Identify which cell holds the provided text, then report its (x, y) central coordinate. 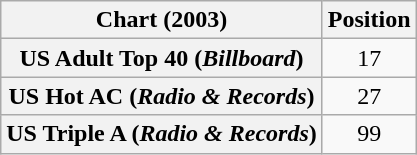
27 (369, 96)
Position (369, 20)
99 (369, 134)
17 (369, 58)
Chart (2003) (162, 20)
US Hot AC (Radio & Records) (162, 96)
US Triple A (Radio & Records) (162, 134)
US Adult Top 40 (Billboard) (162, 58)
